Scan for the cell matching the given text and deliver its (X, Y) coordinate at center. 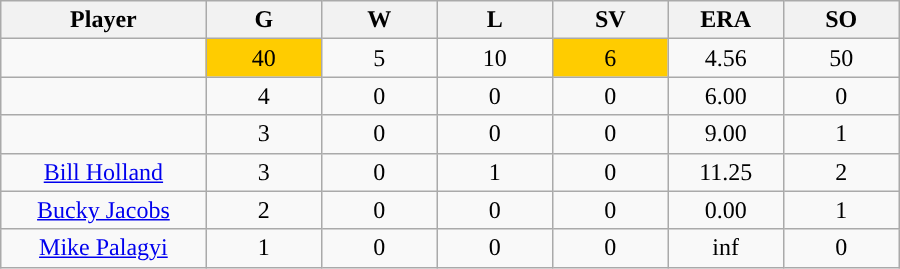
6 (610, 58)
W (380, 20)
Bill Holland (104, 172)
9.00 (726, 134)
inf (726, 248)
5 (380, 58)
6.00 (726, 96)
Mike Palagyi (104, 248)
SV (610, 20)
G (264, 20)
Player (104, 20)
4.56 (726, 58)
SO (841, 20)
4 (264, 96)
40 (264, 58)
ERA (726, 20)
L (494, 20)
Bucky Jacobs (104, 210)
50 (841, 58)
11.25 (726, 172)
10 (494, 58)
0.00 (726, 210)
